Return the [X, Y] coordinate for the center point of the cell that contains the specified text.  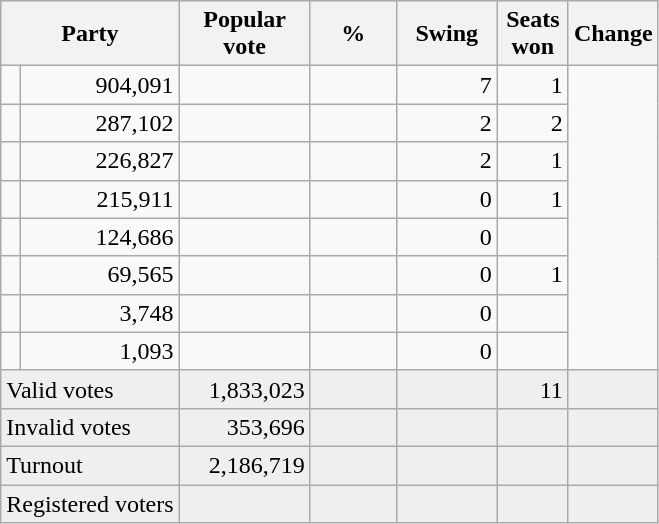
7 [446, 85]
% [353, 34]
Swing [446, 34]
2,186,719 [244, 465]
Turnout [90, 465]
69,565 [100, 275]
124,686 [100, 237]
1,093 [100, 351]
3,748 [100, 313]
Change [613, 34]
11 [532, 389]
226,827 [100, 161]
Registered voters [90, 503]
904,091 [100, 85]
Invalid votes [90, 427]
Party [90, 34]
Popular vote [244, 34]
Seatswon [532, 34]
353,696 [244, 427]
Valid votes [90, 389]
215,911 [100, 199]
1,833,023 [244, 389]
287,102 [100, 123]
